Search for the cell housing the specified text and yield its (x, y) center coordinate. 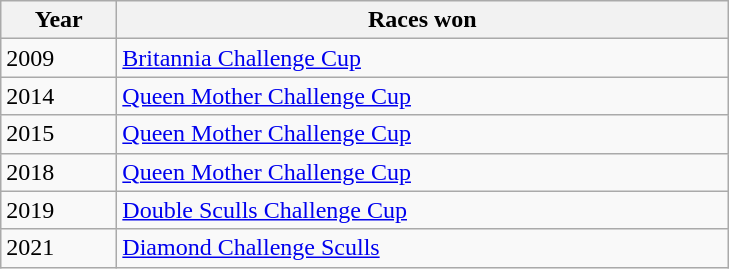
Races won (422, 20)
Britannia Challenge Cup (422, 58)
2021 (59, 248)
2019 (59, 210)
2018 (59, 172)
2015 (59, 134)
2014 (59, 96)
2009 (59, 58)
Double Sculls Challenge Cup (422, 210)
Year (59, 20)
Diamond Challenge Sculls (422, 248)
